Determine the (X, Y) coordinate at the center of the cell enclosing the given text.  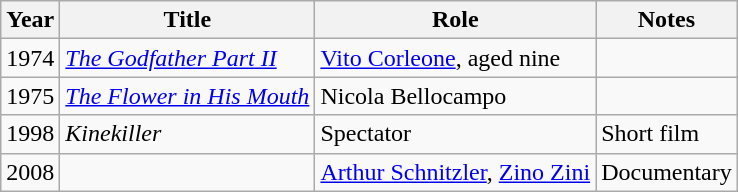
Nicola Bellocampo (456, 96)
Vito Corleone, aged nine (456, 58)
2008 (30, 172)
Documentary (667, 172)
1974 (30, 58)
1975 (30, 96)
Notes (667, 20)
1998 (30, 134)
Arthur Schnitzler, Zino Zini (456, 172)
Kinekiller (188, 134)
Spectator (456, 134)
The Godfather Part II (188, 58)
The Flower in His Mouth (188, 96)
Title (188, 20)
Role (456, 20)
Short film (667, 134)
Year (30, 20)
